Identify which cell holds the provided text, then report its [x, y] central coordinate. 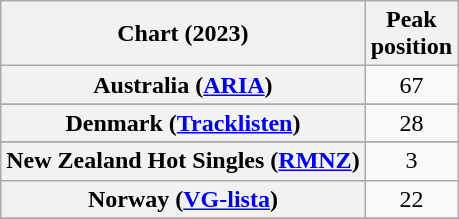
28 [411, 123]
3 [411, 161]
67 [411, 85]
Chart (2023) [183, 34]
Peakposition [411, 34]
Australia (ARIA) [183, 85]
Norway (VG-lista) [183, 199]
New Zealand Hot Singles (RMNZ) [183, 161]
Denmark (Tracklisten) [183, 123]
22 [411, 199]
